Output the (X, Y) coordinate of the center of the cell containing the given text.  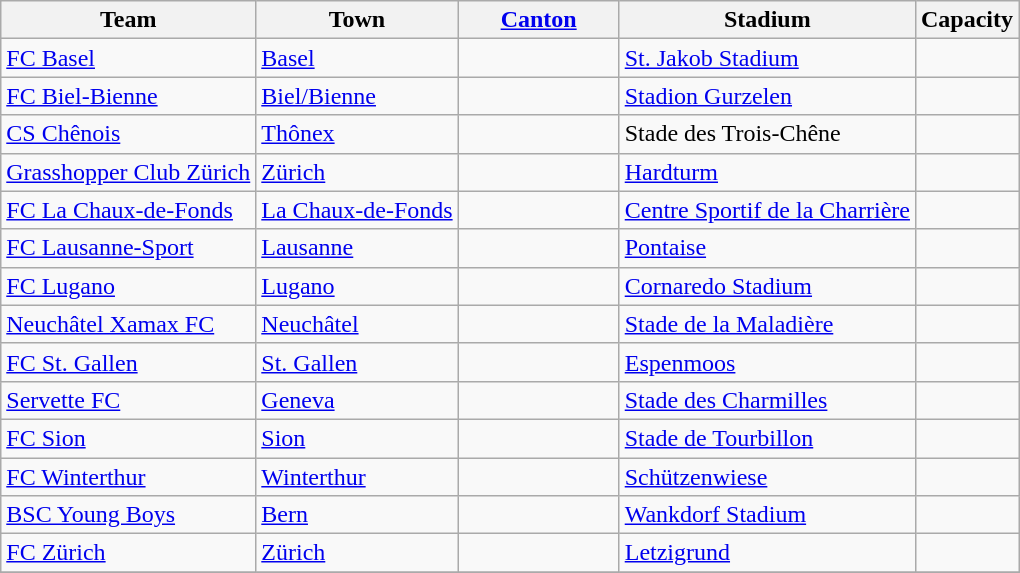
Stadion Gurzelen (767, 96)
La Chaux-de-Fonds (357, 210)
Neuchâtel (357, 324)
Capacity (966, 20)
BSC Young Boys (128, 515)
Servette FC (128, 400)
FC Biel-Bienne (128, 96)
Neuchâtel Xamax FC (128, 324)
Pontaise (767, 248)
Lugano (357, 286)
Espenmoos (767, 362)
Centre Sportif de la Charrière (767, 210)
Geneva (357, 400)
FC Basel (128, 58)
FC Sion (128, 438)
Grasshopper Club Zürich (128, 172)
Lausanne (357, 248)
Winterthur (357, 477)
Stade de Tourbillon (767, 438)
St. Jakob Stadium (767, 58)
FC La Chaux-de-Fonds (128, 210)
Stade de la Maladière (767, 324)
Town (357, 20)
FC Winterthur (128, 477)
Cornaredo Stadium (767, 286)
Letzigrund (767, 553)
Stade des Trois-Chêne (767, 134)
Thônex (357, 134)
St. Gallen (357, 362)
FC Lugano (128, 286)
CS Chênois (128, 134)
Stade des Charmilles (767, 400)
Bern (357, 515)
Schützenwiese (767, 477)
FC St. Gallen (128, 362)
Wankdorf Stadium (767, 515)
FC Lausanne-Sport (128, 248)
Sion (357, 438)
Stadium (767, 20)
Biel/Bienne (357, 96)
Basel (357, 58)
Team (128, 20)
FC Zürich (128, 553)
Hardturm (767, 172)
Canton (538, 20)
